Scan for the cell matching the given text and deliver its (X, Y) coordinate at center. 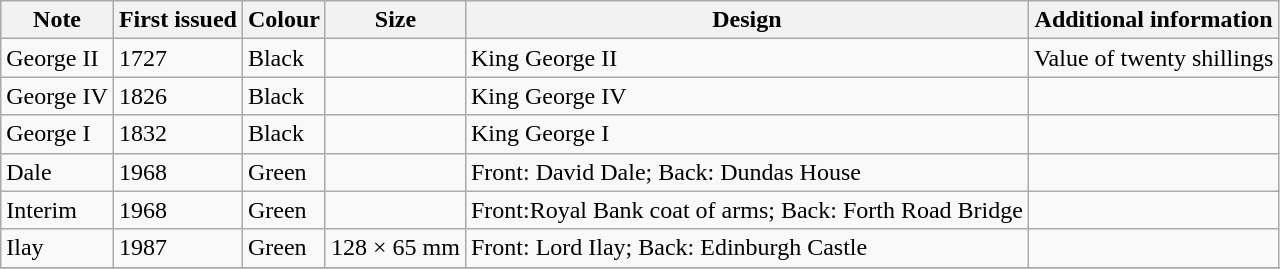
Value of twenty shillings (1153, 58)
George I (58, 134)
Front: David Dale; Back: Dundas House (746, 172)
Note (58, 20)
Additional information (1153, 20)
First issued (178, 20)
George IV (58, 96)
King George IV (746, 96)
King George I (746, 134)
1832 (178, 134)
Ilay (58, 248)
Colour (284, 20)
George II (58, 58)
King George II (746, 58)
Interim (58, 210)
Front: Lord Ilay; Back: Edinburgh Castle (746, 248)
Front:Royal Bank coat of arms; Back: Forth Road Bridge (746, 210)
Size (395, 20)
128 × 65 mm (395, 248)
1826 (178, 96)
Design (746, 20)
Dale (58, 172)
1987 (178, 248)
1727 (178, 58)
